Detect which cell encompasses the target text, then output its (x, y) center coordinate. 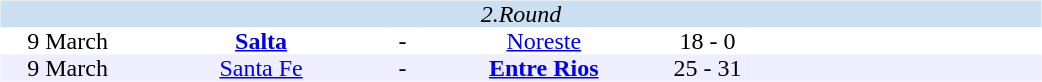
Noreste (544, 42)
25 - 31 (707, 68)
Salta (262, 42)
2.Round (520, 14)
Santa Fe (262, 68)
18 - 0 (707, 42)
Entre Rios (544, 68)
